Output the (x, y) coordinate of the center of the cell containing the given text.  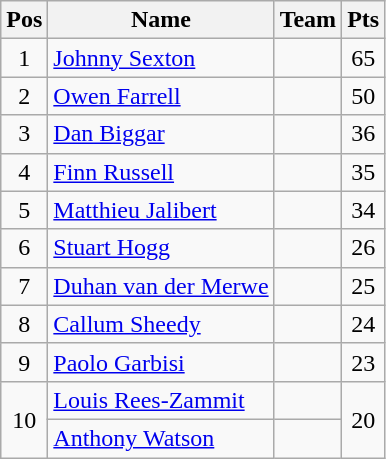
25 (364, 286)
36 (364, 134)
Pos (24, 20)
Dan Biggar (161, 134)
24 (364, 324)
6 (24, 248)
Team (308, 20)
20 (364, 419)
10 (24, 419)
3 (24, 134)
4 (24, 172)
50 (364, 96)
Johnny Sexton (161, 58)
23 (364, 362)
1 (24, 58)
26 (364, 248)
Anthony Watson (161, 438)
Pts (364, 20)
34 (364, 210)
Stuart Hogg (161, 248)
Name (161, 20)
Louis Rees-Zammit (161, 400)
65 (364, 58)
Finn Russell (161, 172)
5 (24, 210)
9 (24, 362)
Callum Sheedy (161, 324)
Owen Farrell (161, 96)
Paolo Garbisi (161, 362)
2 (24, 96)
Duhan van der Merwe (161, 286)
Matthieu Jalibert (161, 210)
8 (24, 324)
35 (364, 172)
7 (24, 286)
